Identify which cell holds the provided text, then report its [X, Y] central coordinate. 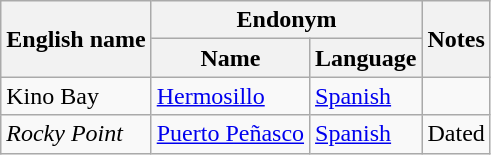
Puerto Peñasco [230, 134]
Rocky Point [76, 134]
Name [230, 58]
Kino Bay [76, 96]
English name [76, 39]
Dated [456, 134]
Hermosillo [230, 96]
Endonym [286, 20]
Notes [456, 39]
Language [366, 58]
